Extract the [X, Y] coordinate from the center of the cell holding the provided text.  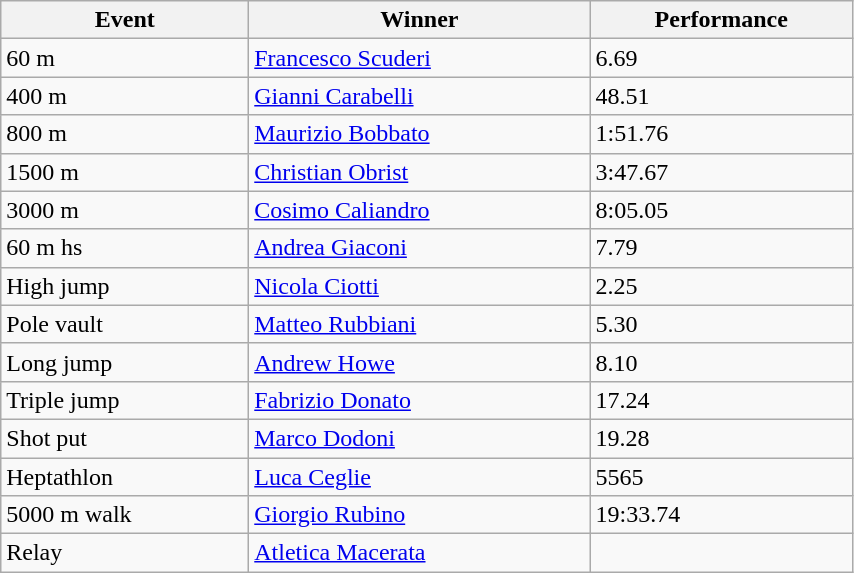
5.30 [721, 324]
60 m [125, 58]
Atletica Macerata [420, 553]
Winner [420, 20]
Long jump [125, 362]
19.28 [721, 438]
Heptathlon [125, 477]
Giorgio Rubino [420, 515]
Matteo Rubbiani [420, 324]
5565 [721, 477]
Christian Obrist [420, 172]
Shot put [125, 438]
400 m [125, 96]
3000 m [125, 210]
19:33.74 [721, 515]
Gianni Carabelli [420, 96]
Nicola Ciotti [420, 286]
8.10 [721, 362]
Pole vault [125, 324]
Relay [125, 553]
800 m [125, 134]
Performance [721, 20]
Luca Ceglie [420, 477]
Andrew Howe [420, 362]
7.79 [721, 248]
Andrea Giaconi [420, 248]
1500 m [125, 172]
3:47.67 [721, 172]
60 m hs [125, 248]
2.25 [721, 286]
6.69 [721, 58]
8:05.05 [721, 210]
Event [125, 20]
Cosimo Caliandro [420, 210]
48.51 [721, 96]
Fabrizio Donato [420, 400]
Maurizio Bobbato [420, 134]
Francesco Scuderi [420, 58]
17.24 [721, 400]
High jump [125, 286]
Marco Dodoni [420, 438]
5000 m walk [125, 515]
1:51.76 [721, 134]
Triple jump [125, 400]
